Pinpoint the cell where the given text exists, returning its [x, y] midpoint coordinate. 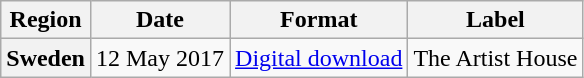
Label [496, 20]
12 May 2017 [160, 58]
Format [319, 20]
The Artist House [496, 58]
Digital download [319, 58]
Sweden [46, 58]
Date [160, 20]
Region [46, 20]
